Output the [X, Y] coordinate of the center of the cell containing the given text.  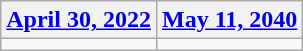
May 11, 2040 [229, 20]
April 30, 2022 [79, 20]
